Detect which cell encompasses the target text, then output its [x, y] center coordinate. 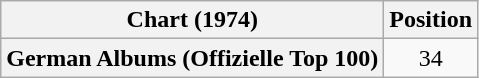
Position [431, 20]
German Albums (Offizielle Top 100) [192, 58]
Chart (1974) [192, 20]
34 [431, 58]
